Scan for the cell matching the given text and deliver its [X, Y] coordinate at center. 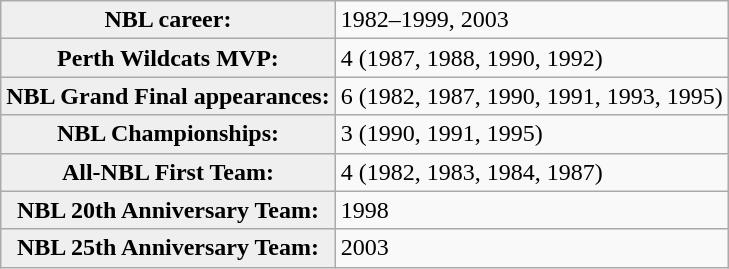
NBL 25th Anniversary Team: [168, 248]
All-NBL First Team: [168, 172]
Perth Wildcats MVP: [168, 58]
NBL career: [168, 20]
NBL Grand Final appearances: [168, 96]
2003 [532, 248]
6 (1982, 1987, 1990, 1991, 1993, 1995) [532, 96]
NBL Championships: [168, 134]
1982–1999, 2003 [532, 20]
1998 [532, 210]
NBL 20th Anniversary Team: [168, 210]
4 (1987, 1988, 1990, 1992) [532, 58]
3 (1990, 1991, 1995) [532, 134]
4 (1982, 1983, 1984, 1987) [532, 172]
